Scan for the cell matching the given text and deliver its [X, Y] coordinate at center. 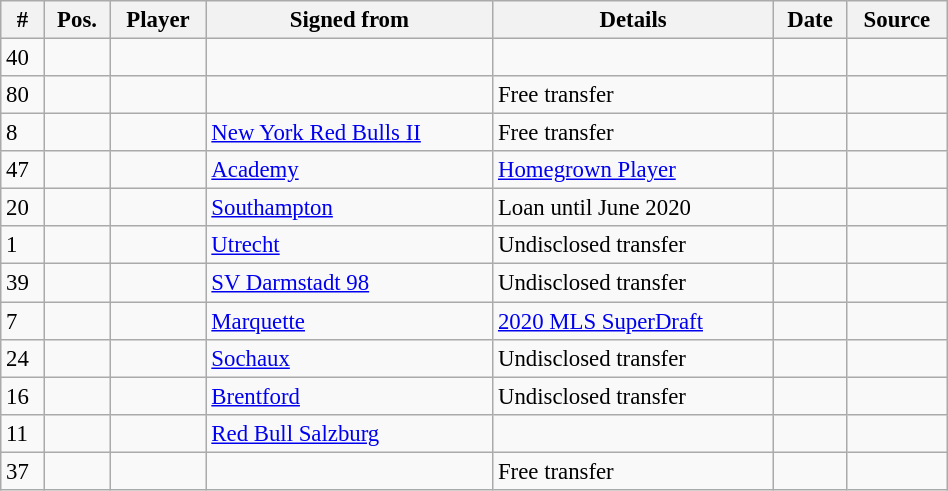
Player [158, 20]
Utrecht [350, 245]
Date [810, 20]
2020 MLS SuperDraft [634, 321]
Signed from [350, 20]
7 [22, 321]
Academy [350, 170]
Marquette [350, 321]
Red Bull Salzburg [350, 433]
# [22, 20]
47 [22, 170]
1 [22, 245]
New York Red Bulls II [350, 133]
Brentford [350, 396]
Loan until June 2020 [634, 208]
20 [22, 208]
Source [898, 20]
37 [22, 471]
Sochaux [350, 358]
Homegrown Player [634, 170]
Details [634, 20]
SV Darmstadt 98 [350, 283]
8 [22, 133]
11 [22, 433]
40 [22, 58]
39 [22, 283]
Southampton [350, 208]
80 [22, 95]
Pos. [77, 20]
24 [22, 358]
16 [22, 396]
